Return the [X, Y] coordinate for the center point of the cell that contains the specified text.  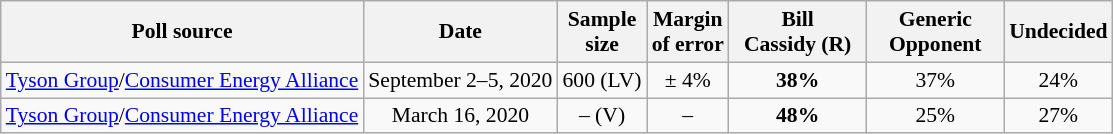
25% [935, 116]
600 (LV) [602, 80]
– (V) [602, 116]
38% [798, 80]
24% [1058, 80]
Marginof error [688, 32]
GenericOpponent [935, 32]
Samplesize [602, 32]
37% [935, 80]
48% [798, 116]
Date [460, 32]
March 16, 2020 [460, 116]
27% [1058, 116]
BillCassidy (R) [798, 32]
Poll source [182, 32]
September 2–5, 2020 [460, 80]
± 4% [688, 80]
– [688, 116]
Undecided [1058, 32]
